Pinpoint the cell where the given text exists, returning its (x, y) midpoint coordinate. 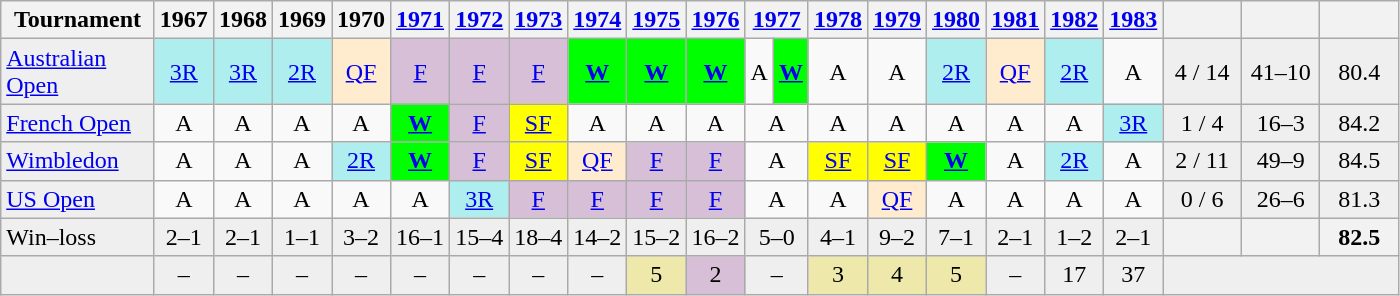
4 / 14 (1202, 72)
1–2 (1074, 237)
1975 (656, 20)
4 (896, 275)
16–2 (716, 237)
Wimbledon (78, 161)
80.4 (1360, 72)
1970 (362, 20)
1968 (242, 20)
84.5 (1360, 161)
0 / 6 (1202, 199)
1979 (896, 20)
26–6 (1280, 199)
14–2 (598, 237)
84.2 (1360, 123)
1969 (302, 20)
3–2 (362, 237)
82.5 (1360, 237)
French Open (78, 123)
9–2 (896, 237)
2 (716, 275)
16–1 (420, 237)
1982 (1074, 20)
Win–loss (78, 237)
1–1 (302, 237)
18–4 (538, 237)
Australian Open (78, 72)
41–10 (1280, 72)
1978 (838, 20)
1972 (480, 20)
2 / 11 (1202, 161)
37 (1134, 275)
1967 (184, 20)
4–1 (838, 237)
17 (1074, 275)
1 / 4 (1202, 123)
1980 (956, 20)
1974 (598, 20)
15–2 (656, 237)
15–4 (480, 237)
5–0 (776, 237)
Tournament (78, 20)
1976 (716, 20)
US Open (78, 199)
81.3 (1360, 199)
1977 (776, 20)
1983 (1134, 20)
1973 (538, 20)
16–3 (1280, 123)
49–9 (1280, 161)
1971 (420, 20)
1981 (1016, 20)
3 (838, 275)
7–1 (956, 237)
